Search for the cell housing the specified text and yield its (x, y) center coordinate. 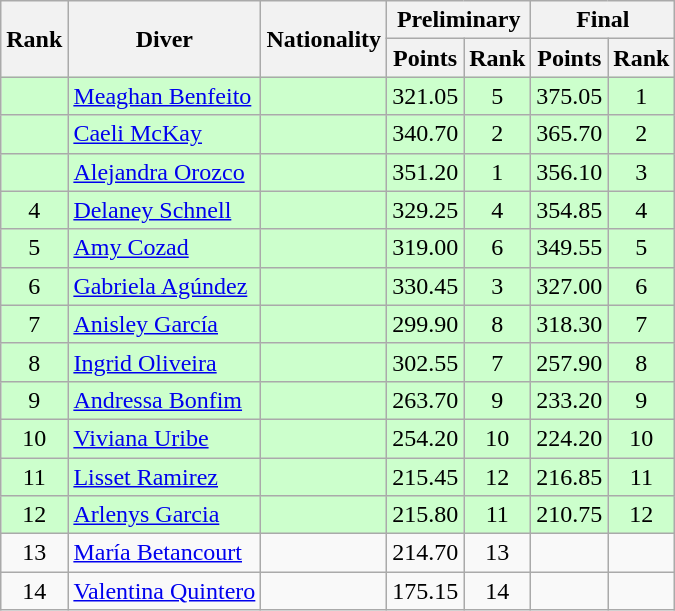
Viviana Uribe (164, 438)
354.85 (570, 210)
214.70 (426, 553)
340.70 (426, 134)
215.80 (426, 515)
210.75 (570, 515)
224.20 (570, 438)
349.55 (570, 248)
318.30 (570, 324)
Arlenys Garcia (164, 515)
Meaghan Benfeito (164, 96)
327.00 (570, 286)
233.20 (570, 400)
216.85 (570, 477)
375.05 (570, 96)
María Betancourt (164, 553)
329.25 (426, 210)
356.10 (570, 172)
302.55 (426, 362)
Preliminary (459, 20)
175.15 (426, 591)
351.20 (426, 172)
257.90 (570, 362)
Gabriela Agúndez (164, 286)
Ingrid Oliveira (164, 362)
330.45 (426, 286)
Caeli McKay (164, 134)
Diver (164, 39)
Anisley García (164, 324)
215.45 (426, 477)
Lisset Ramirez (164, 477)
254.20 (426, 438)
Alejandra Orozco (164, 172)
Delaney Schnell (164, 210)
319.00 (426, 248)
321.05 (426, 96)
Nationality (324, 39)
Andressa Bonfim (164, 400)
365.70 (570, 134)
Amy Cozad (164, 248)
Valentina Quintero (164, 591)
299.90 (426, 324)
Final (603, 20)
263.70 (426, 400)
